Return [x, y] of the center of cell containing provided text 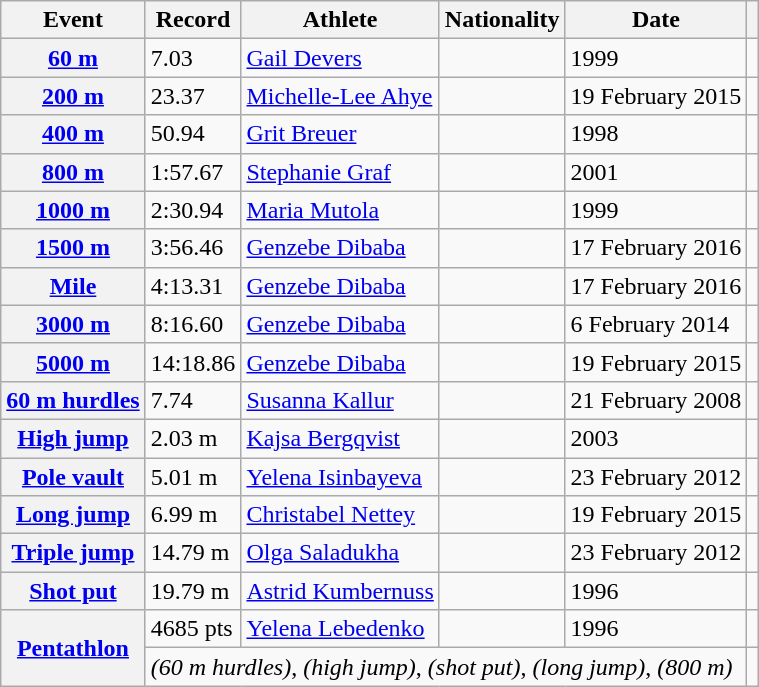
3000 m [73, 324]
Event [73, 20]
Triple jump [73, 553]
8:16.60 [193, 324]
Mile [73, 286]
7.74 [193, 400]
Olga Saladukha [340, 553]
19.79 m [193, 591]
Kajsa Bergqvist [340, 438]
Astrid Kumbernuss [340, 591]
1500 m [73, 248]
Long jump [73, 515]
2:30.94 [193, 210]
Nationality [502, 20]
14:18.86 [193, 362]
Pentathlon [73, 648]
Michelle-Lee Ahye [340, 96]
Shot put [73, 591]
Gail Devers [340, 58]
Yelena Lebedenko [340, 629]
6 February 2014 [656, 324]
Date [656, 20]
50.94 [193, 134]
1998 [656, 134]
6.99 m [193, 515]
4685 pts [193, 629]
High jump [73, 438]
(60 m hurdles), (high jump), (shot put), (long jump), (800 m) [446, 667]
2.03 m [193, 438]
21 February 2008 [656, 400]
Pole vault [73, 477]
800 m [73, 172]
200 m [73, 96]
1000 m [73, 210]
3:56.46 [193, 248]
Athlete [340, 20]
23.37 [193, 96]
4:13.31 [193, 286]
Record [193, 20]
5.01 m [193, 477]
7.03 [193, 58]
400 m [73, 134]
Stephanie Graf [340, 172]
Maria Mutola [340, 210]
2003 [656, 438]
Susanna Kallur [340, 400]
1:57.67 [193, 172]
Yelena Isinbayeva [340, 477]
5000 m [73, 362]
2001 [656, 172]
60 m hurdles [73, 400]
14.79 m [193, 553]
Grit Breuer [340, 134]
Christabel Nettey [340, 515]
60 m [73, 58]
